Find where the given text appears and provide that cell's center as (x, y) coordinate. 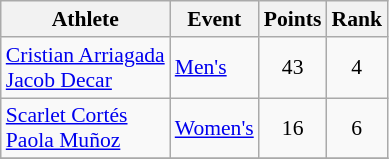
Scarlet CortésPaola Muñoz (86, 128)
4 (356, 68)
Points (293, 19)
43 (293, 68)
Athlete (86, 19)
Event (214, 19)
6 (356, 128)
Rank (356, 19)
16 (293, 128)
Women's (214, 128)
Men's (214, 68)
Cristian ArriagadaJacob Decar (86, 68)
